Pinpoint the cell where the given text exists, returning its (X, Y) midpoint coordinate. 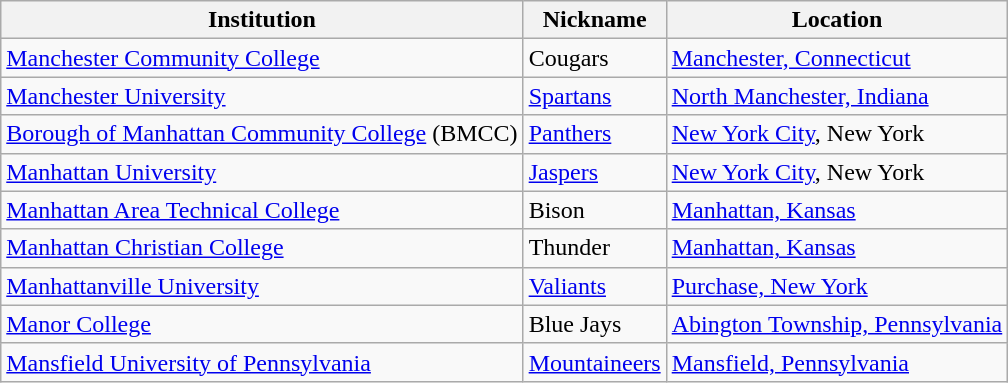
Institution (262, 20)
Mansfield, Pennsylvania (837, 362)
Manchester University (262, 96)
Manor College (262, 324)
Mansfield University of Pennsylvania (262, 362)
Blue Jays (594, 324)
Spartans (594, 96)
Mountaineers (594, 362)
Valiants (594, 286)
Manchester, Connecticut (837, 58)
Location (837, 20)
Panthers (594, 134)
Purchase, New York (837, 286)
Manchester Community College (262, 58)
Manhattan University (262, 172)
Nickname (594, 20)
Jaspers (594, 172)
Bison (594, 210)
Manhattan Christian College (262, 248)
Borough of Manhattan Community College (BMCC) (262, 134)
Abington Township, Pennsylvania (837, 324)
Thunder (594, 248)
North Manchester, Indiana (837, 96)
Manhattan Area Technical College (262, 210)
Manhattanville University (262, 286)
Cougars (594, 58)
